From the cell containing the given text, extract its center point as (X, Y) coordinate. 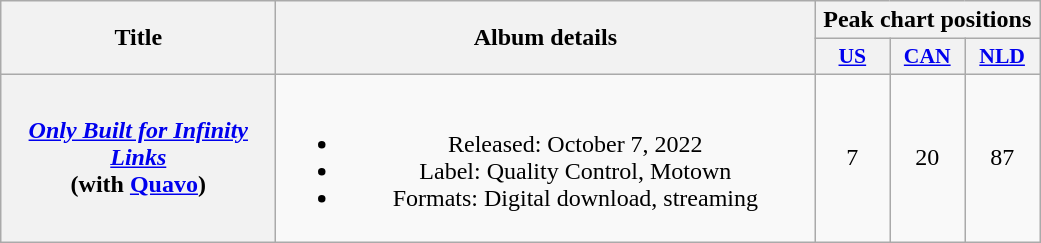
Peak chart positions (928, 20)
Title (138, 38)
Only Built for Infinity Links(with Quavo) (138, 158)
CAN (928, 57)
87 (1002, 158)
US (852, 57)
Album details (546, 38)
Released: October 7, 2022Label: Quality Control, MotownFormats: Digital download, streaming (546, 158)
20 (928, 158)
7 (852, 158)
NLD (1002, 57)
